Determine the [x, y] coordinate at the center of the cell enclosing the given text.  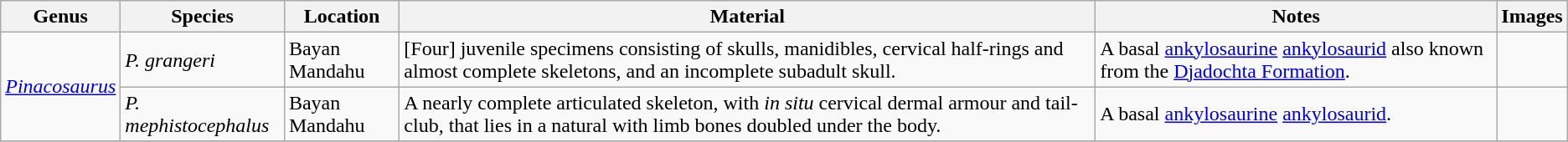
Species [203, 17]
P. mephistocephalus [203, 114]
A basal ankylosaurine ankylosaurid. [1297, 114]
Images [1532, 17]
A basal ankylosaurine ankylosaurid also known from the Djadochta Formation. [1297, 60]
[Four] juvenile specimens consisting of skulls, manidibles, cervical half-rings and almost complete skeletons, and an incomplete subadult skull. [747, 60]
Material [747, 17]
Notes [1297, 17]
Genus [60, 17]
Pinacosaurus [60, 87]
Location [342, 17]
P. grangeri [203, 60]
